Return [X, Y] of the center of cell containing provided text 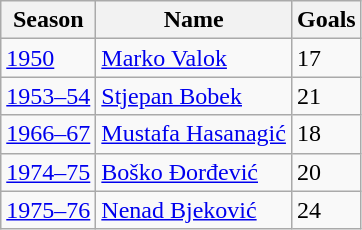
Mustafa Hasanagić [194, 134]
1953–54 [48, 96]
17 [326, 58]
20 [326, 172]
1966–67 [48, 134]
Season [48, 20]
1974–75 [48, 172]
18 [326, 134]
24 [326, 210]
Nenad Bjeković [194, 210]
Stjepan Bobek [194, 96]
Goals [326, 20]
1950 [48, 58]
Boško Đorđević [194, 172]
Name [194, 20]
21 [326, 96]
1975–76 [48, 210]
Marko Valok [194, 58]
